Scan for the cell matching the given text and deliver its (X, Y) coordinate at center. 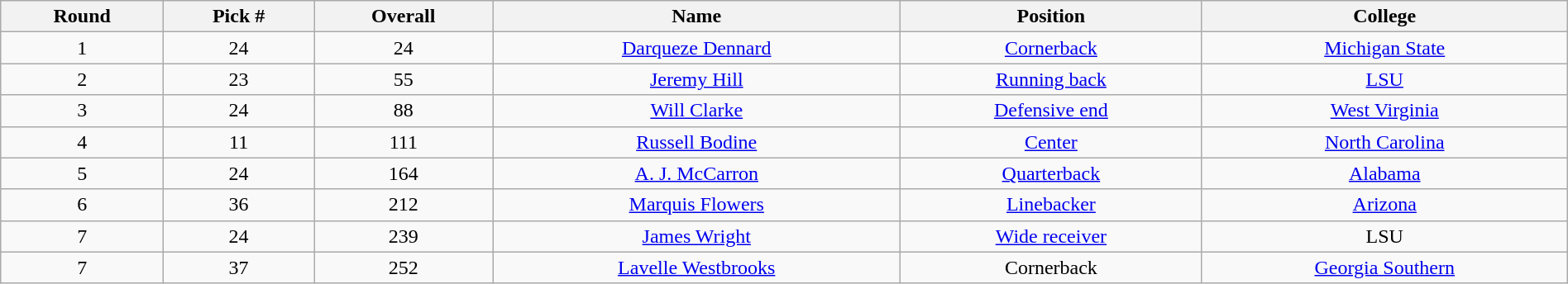
55 (404, 79)
37 (239, 267)
23 (239, 79)
Michigan State (1384, 48)
5 (83, 173)
111 (404, 142)
4 (83, 142)
239 (404, 236)
Georgia Southern (1384, 267)
Darqueze Dennard (696, 48)
11 (239, 142)
Round (83, 17)
36 (239, 205)
1 (83, 48)
Jeremy Hill (696, 79)
Position (1052, 17)
Name (696, 17)
Quarterback (1052, 173)
Will Clarke (696, 111)
212 (404, 205)
Running back (1052, 79)
88 (404, 111)
Arizona (1384, 205)
Wide receiver (1052, 236)
West Virginia (1384, 111)
Center (1052, 142)
Marquis Flowers (696, 205)
2 (83, 79)
A. J. McCarron (696, 173)
James Wright (696, 236)
College (1384, 17)
3 (83, 111)
Russell Bodine (696, 142)
6 (83, 205)
Pick # (239, 17)
North Carolina (1384, 142)
164 (404, 173)
252 (404, 267)
Defensive end (1052, 111)
Alabama (1384, 173)
Linebacker (1052, 205)
Lavelle Westbrooks (696, 267)
Overall (404, 17)
